Determine the (X, Y) coordinate at the center of the cell enclosing the given text.  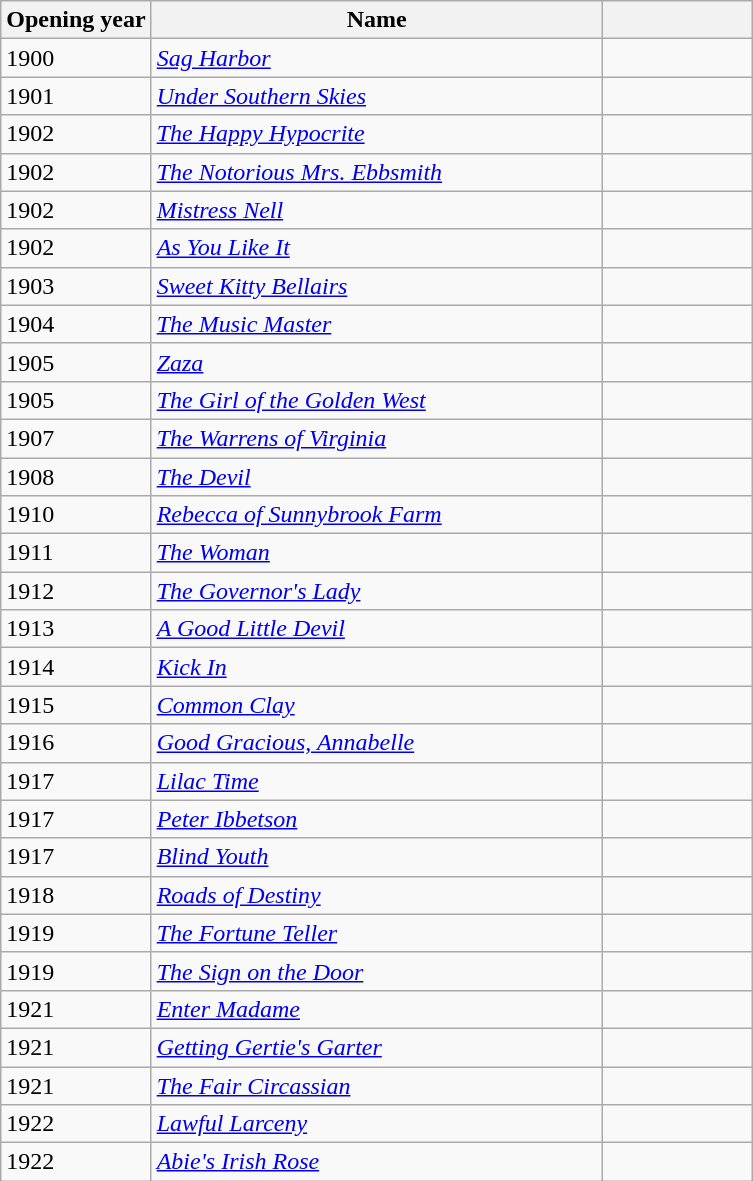
The Fortune Teller (376, 933)
Kick In (376, 667)
1918 (76, 895)
Lawful Larceny (376, 1124)
1910 (76, 515)
The Notorious Mrs. Ebbsmith (376, 172)
The Girl of the Golden West (376, 400)
Rebecca of Sunnybrook Farm (376, 515)
Sweet Kitty Bellairs (376, 286)
1912 (76, 591)
Abie's Irish Rose (376, 1162)
1900 (76, 58)
The Sign on the Door (376, 971)
Lilac Time (376, 781)
Name (376, 20)
1908 (76, 477)
Roads of Destiny (376, 895)
The Fair Circassian (376, 1085)
The Happy Hypocrite (376, 134)
Zaza (376, 362)
The Governor's Lady (376, 591)
The Music Master (376, 324)
1904 (76, 324)
Enter Madame (376, 1009)
Under Southern Skies (376, 96)
As You Like It (376, 248)
1901 (76, 96)
The Woman (376, 553)
Opening year (76, 20)
The Warrens of Virginia (376, 438)
Common Clay (376, 705)
Sag Harbor (376, 58)
Getting Gertie's Garter (376, 1047)
Peter Ibbetson (376, 819)
1911 (76, 553)
1916 (76, 743)
A Good Little Devil (376, 629)
Blind Youth (376, 857)
1903 (76, 286)
1914 (76, 667)
Mistress Nell (376, 210)
1913 (76, 629)
Good Gracious, Annabelle (376, 743)
The Devil (376, 477)
1915 (76, 705)
1907 (76, 438)
